Return the (X, Y) coordinate for the center point of the cell that contains the specified text.  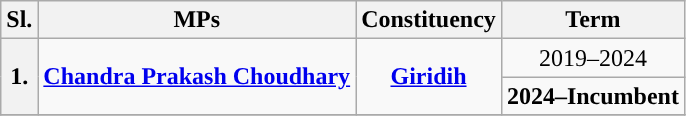
1. (20, 77)
2024–Incumbent (592, 96)
Chandra Prakash Choudhary (197, 77)
MPs (197, 20)
2019–2024 (592, 58)
Giridih (429, 77)
Term (592, 20)
Sl. (20, 20)
Constituency (429, 20)
